Extract the [X, Y] coordinate from the center of the cell holding the provided text.  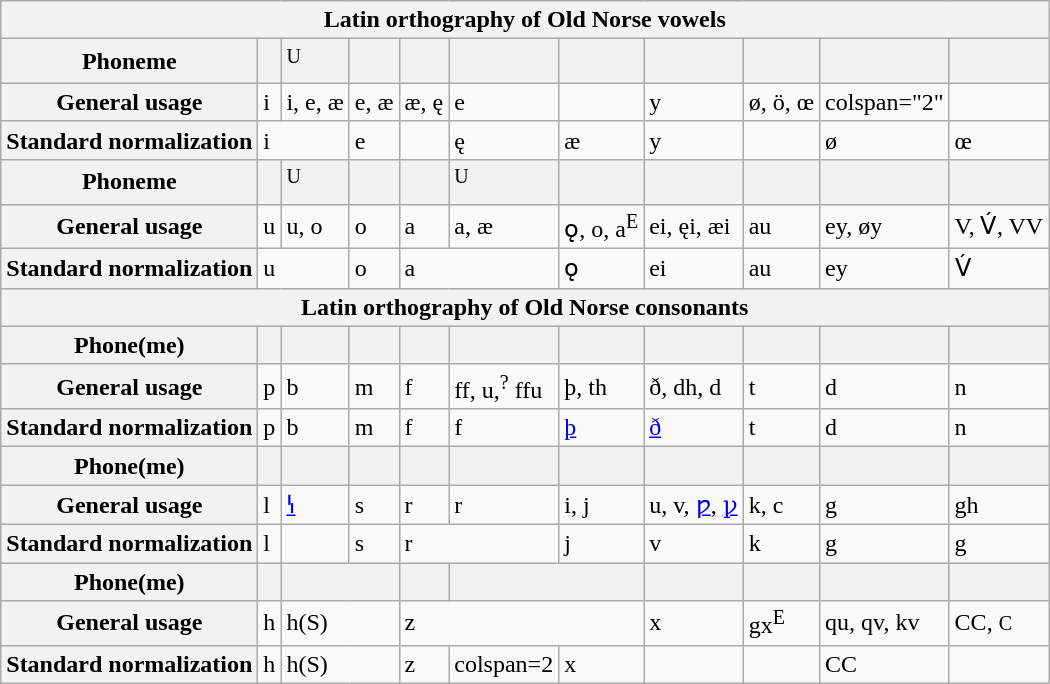
ei, ęi, æi [694, 226]
i, e, æ [315, 102]
æ [602, 140]
gxE [781, 624]
i, j [602, 505]
CC [885, 664]
ę [504, 140]
þ, th [602, 386]
v [694, 544]
qu, qv, kv [885, 624]
a, æ [504, 226]
ff, u,? ffu [504, 386]
V́ [999, 269]
þ [602, 428]
ø [885, 140]
Latin orthography of Old Norse vowels [525, 20]
ei [694, 269]
u, o [315, 226]
V, V́, VV [999, 226]
gh [999, 505]
æ, ę [424, 102]
ey, øy [885, 226]
ey [885, 269]
CC, C [999, 624]
u, v, ƿ, ꝩ [694, 505]
k, c [781, 505]
k [781, 544]
colspan="2" [885, 102]
ǫ, o, aE [602, 226]
e, æ [374, 102]
œ [999, 140]
ǫ [602, 269]
Latin orthography of Old Norse consonants [525, 307]
j [602, 544]
colspan=2 [504, 664]
ꝇ [315, 505]
ø, ö, œ [781, 102]
ð, dh, d [694, 386]
ð [694, 428]
